Extract the (X, Y) coordinate from the center of the cell holding the provided text.  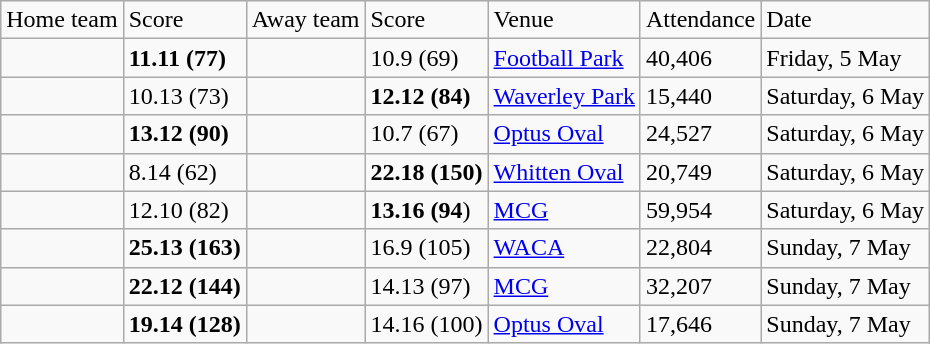
WACA (564, 248)
14.16 (100) (426, 324)
15,440 (700, 96)
13.12 (90) (184, 134)
Away team (306, 20)
10.9 (69) (426, 58)
22.12 (144) (184, 286)
Friday, 5 May (846, 58)
17,646 (700, 324)
25.13 (163) (184, 248)
13.16 (94) (426, 210)
12.10 (82) (184, 210)
40,406 (700, 58)
Whitten Oval (564, 172)
Attendance (700, 20)
16.9 (105) (426, 248)
22.18 (150) (426, 172)
20,749 (700, 172)
11.11 (77) (184, 58)
14.13 (97) (426, 286)
Venue (564, 20)
59,954 (700, 210)
Football Park (564, 58)
10.13 (73) (184, 96)
19.14 (128) (184, 324)
10.7 (67) (426, 134)
32,207 (700, 286)
12.12 (84) (426, 96)
8.14 (62) (184, 172)
Date (846, 20)
Waverley Park (564, 96)
22,804 (700, 248)
24,527 (700, 134)
Home team (62, 20)
